Identify which cell holds the provided text, then report its (X, Y) central coordinate. 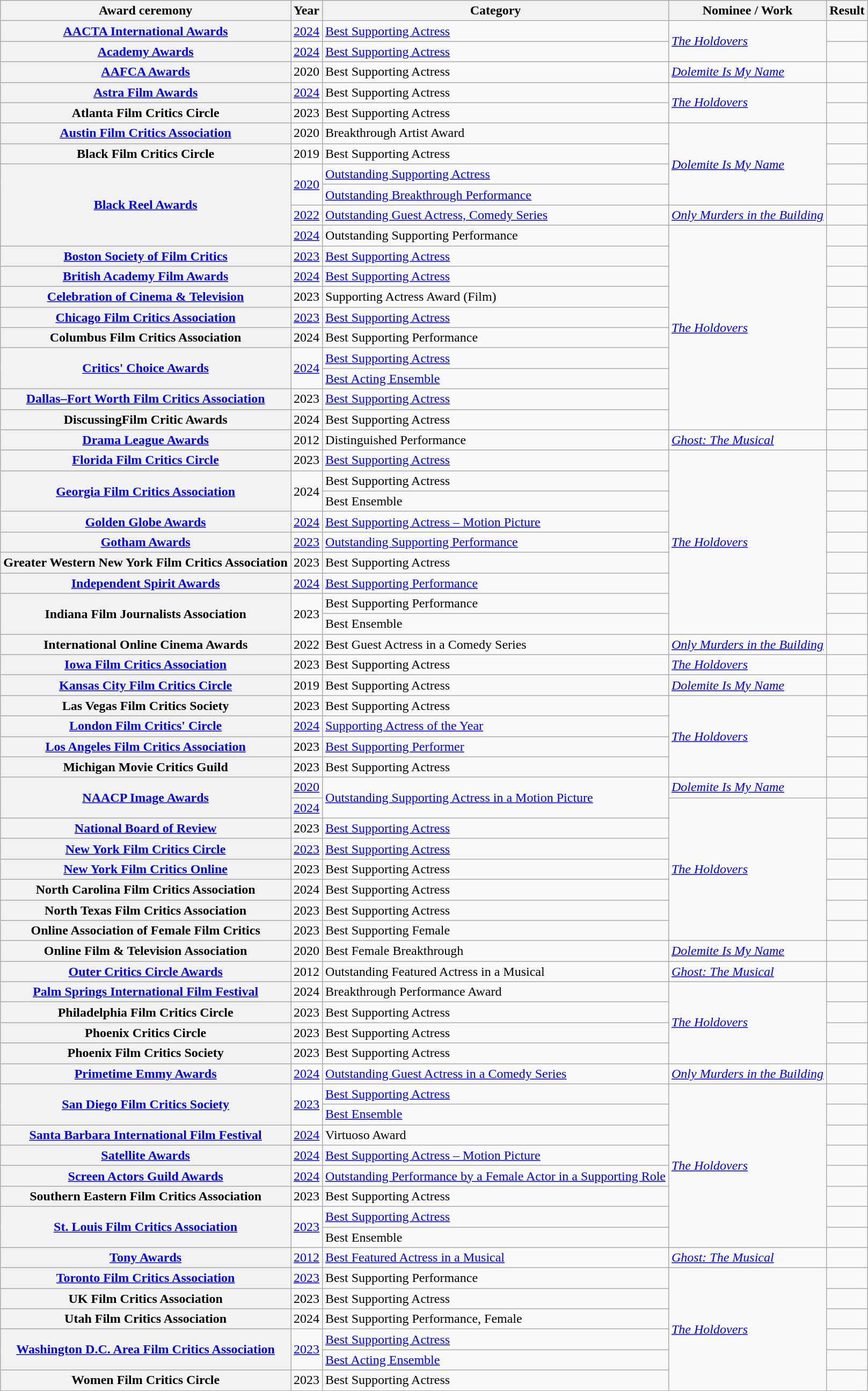
Screen Actors Guild Awards (146, 1176)
International Online Cinema Awards (146, 644)
Iowa Film Critics Association (146, 665)
Utah Film Critics Association (146, 1319)
Las Vegas Film Critics Society (146, 706)
Satellite Awards (146, 1155)
Indiana Film Journalists Association (146, 614)
Best Featured Actress in a Musical (496, 1258)
Best Supporting Female (496, 931)
Santa Barbara International Film Festival (146, 1135)
San Diego Film Critics Society (146, 1104)
Dallas–Fort Worth Film Critics Association (146, 399)
Category (496, 11)
Best Guest Actress in a Comedy Series (496, 644)
DiscussingFilm Critic Awards (146, 419)
Nominee / Work (747, 11)
Primetime Emmy Awards (146, 1074)
AAFCA Awards (146, 72)
Chicago Film Critics Association (146, 317)
Year (307, 11)
Women Film Critics Circle (146, 1380)
London Film Critics' Circle (146, 726)
Outer Critics Circle Awards (146, 972)
St. Louis Film Critics Association (146, 1227)
AACTA International Awards (146, 31)
New York Film Critics Online (146, 869)
Kansas City Film Critics Circle (146, 685)
Georgia Film Critics Association (146, 491)
Phoenix Film Critics Society (146, 1053)
Critics' Choice Awards (146, 368)
UK Film Critics Association (146, 1299)
North Carolina Film Critics Association (146, 889)
Michigan Movie Critics Guild (146, 767)
British Academy Film Awards (146, 277)
Result (847, 11)
Toronto Film Critics Association (146, 1278)
Breakthrough Artist Award (496, 133)
Outstanding Performance by a Female Actor in a Supporting Role (496, 1176)
North Texas Film Critics Association (146, 910)
Online Association of Female Film Critics (146, 931)
Philadelphia Film Critics Circle (146, 1012)
Gotham Awards (146, 542)
Black Reel Awards (146, 205)
Tony Awards (146, 1258)
Columbus Film Critics Association (146, 338)
Florida Film Critics Circle (146, 460)
Outstanding Guest Actress, Comedy Series (496, 215)
Distinguished Performance (496, 440)
Atlanta Film Critics Circle (146, 113)
Boston Society of Film Critics (146, 256)
Southern Eastern Film Critics Association (146, 1196)
Astra Film Awards (146, 92)
Breakthrough Performance Award (496, 992)
Outstanding Guest Actress in a Comedy Series (496, 1074)
Best Supporting Performer (496, 747)
Washington D.C. Area Film Critics Association (146, 1350)
Drama League Awards (146, 440)
Black Film Critics Circle (146, 154)
Phoenix Critics Circle (146, 1033)
Outstanding Breakthrough Performance (496, 194)
Palm Springs International Film Festival (146, 992)
Greater Western New York Film Critics Association (146, 562)
Award ceremony (146, 11)
Austin Film Critics Association (146, 133)
Los Angeles Film Critics Association (146, 747)
Best Female Breakthrough (496, 951)
National Board of Review (146, 828)
Supporting Actress of the Year (496, 726)
Supporting Actress Award (Film) (496, 297)
Outstanding Supporting Actress (496, 174)
Academy Awards (146, 52)
NAACP Image Awards (146, 798)
Outstanding Supporting Actress in a Motion Picture (496, 798)
Celebration of Cinema & Television (146, 297)
Virtuoso Award (496, 1135)
New York Film Critics Circle (146, 849)
Golden Globe Awards (146, 521)
Outstanding Featured Actress in a Musical (496, 972)
Online Film & Television Association (146, 951)
Independent Spirit Awards (146, 583)
Best Supporting Performance, Female (496, 1319)
